Search for the cell housing the specified text and yield its [x, y] center coordinate. 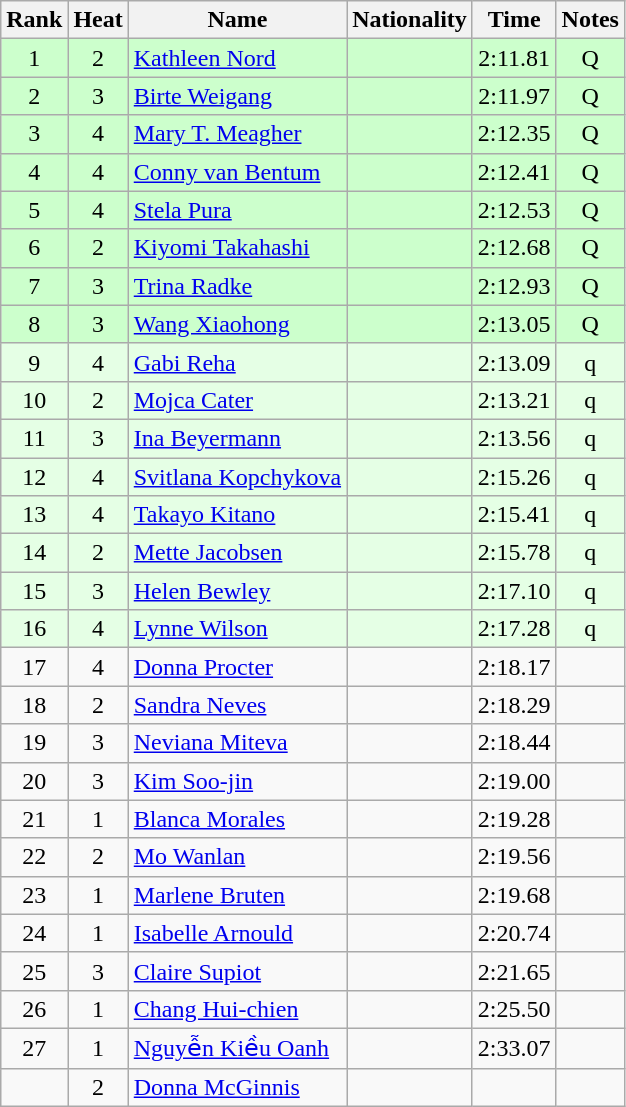
Gabi Reha [237, 362]
2:19.56 [514, 857]
2:12.93 [514, 286]
Birte Weigang [237, 96]
26 [34, 1009]
Chang Hui-chien [237, 1009]
2:13.05 [514, 324]
Svitlana Kopchykova [237, 477]
Mary T. Meagher [237, 134]
Conny van Bentum [237, 172]
Nguyễn Kiều Oanh [237, 1048]
Stela Pura [237, 210]
2:19.00 [514, 781]
Mette Jacobsen [237, 553]
Trina Radke [237, 286]
8 [34, 324]
18 [34, 705]
2:13.56 [514, 438]
2:20.74 [514, 933]
2:12.41 [514, 172]
Claire Supiot [237, 971]
Mo Wanlan [237, 857]
Kathleen Nord [237, 58]
Kiyomi Takahashi [237, 248]
2:15.41 [514, 515]
Marlene Bruten [237, 895]
Helen Bewley [237, 591]
22 [34, 857]
9 [34, 362]
Rank [34, 20]
2:25.50 [514, 1009]
2:11.81 [514, 58]
10 [34, 400]
19 [34, 743]
2:12.68 [514, 248]
Isabelle Arnould [237, 933]
2:13.21 [514, 400]
6 [34, 248]
Ina Beyermann [237, 438]
16 [34, 629]
2:11.97 [514, 96]
21 [34, 819]
20 [34, 781]
Takayo Kitano [237, 515]
2:19.68 [514, 895]
15 [34, 591]
Lynne Wilson [237, 629]
Wang Xiaohong [237, 324]
12 [34, 477]
5 [34, 210]
2:33.07 [514, 1048]
Mojca Cater [237, 400]
Donna McGinnis [237, 1087]
2:13.09 [514, 362]
7 [34, 286]
Kim Soo-jin [237, 781]
2:18.44 [514, 743]
Blanca Morales [237, 819]
Neviana Miteva [237, 743]
24 [34, 933]
14 [34, 553]
2:19.28 [514, 819]
Donna Procter [237, 667]
2:17.28 [514, 629]
2:12.35 [514, 134]
2:12.53 [514, 210]
2:17.10 [514, 591]
11 [34, 438]
Time [514, 20]
Heat [98, 20]
27 [34, 1048]
Notes [590, 20]
2:18.17 [514, 667]
Sandra Neves [237, 705]
25 [34, 971]
Name [237, 20]
17 [34, 667]
23 [34, 895]
2:18.29 [514, 705]
2:15.26 [514, 477]
2:15.78 [514, 553]
Nationality [410, 20]
13 [34, 515]
2:21.65 [514, 971]
